Find where the given text appears and provide that cell's center as (x, y) coordinate. 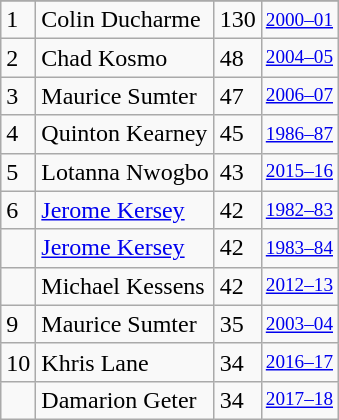
47 (238, 96)
2012–13 (299, 286)
43 (238, 172)
2 (18, 58)
Quinton Kearney (125, 134)
2000–01 (299, 20)
2016–17 (299, 362)
Damarion Geter (125, 400)
2017–18 (299, 400)
45 (238, 134)
2003–04 (299, 324)
Michael Kessens (125, 286)
2004–05 (299, 58)
2015–16 (299, 172)
3 (18, 96)
1982–83 (299, 210)
2006–07 (299, 96)
1 (18, 20)
Lotanna Nwogbo (125, 172)
1983–84 (299, 248)
Khris Lane (125, 362)
35 (238, 324)
9 (18, 324)
Colin Ducharme (125, 20)
10 (18, 362)
Chad Kosmo (125, 58)
4 (18, 134)
6 (18, 210)
5 (18, 172)
130 (238, 20)
1986–87 (299, 134)
48 (238, 58)
